Determine the (X, Y) coordinate at the center of the cell enclosing the given text.  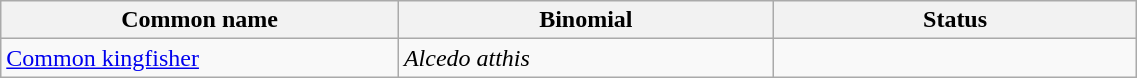
Common kingfisher (200, 58)
Status (955, 20)
Binomial (586, 20)
Common name (200, 20)
Alcedo atthis (586, 58)
